Provide the [x, y] coordinate of the cell's center where the given text is located.  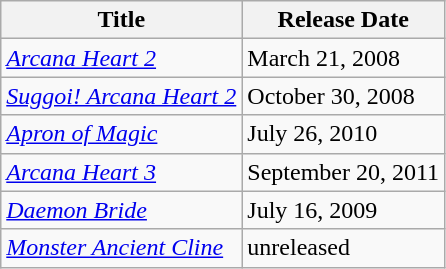
July 16, 2009 [344, 210]
Suggoi! Arcana Heart 2 [122, 96]
Monster Ancient Cline [122, 248]
Title [122, 20]
unreleased [344, 248]
Daemon Bride [122, 210]
Arcana Heart 3 [122, 172]
September 20, 2011 [344, 172]
October 30, 2008 [344, 96]
March 21, 2008 [344, 58]
Release Date [344, 20]
Arcana Heart 2 [122, 58]
Apron of Magic [122, 134]
July 26, 2010 [344, 134]
